Capture the cell that displays the provided text and extract its [X, Y] central coordinate. 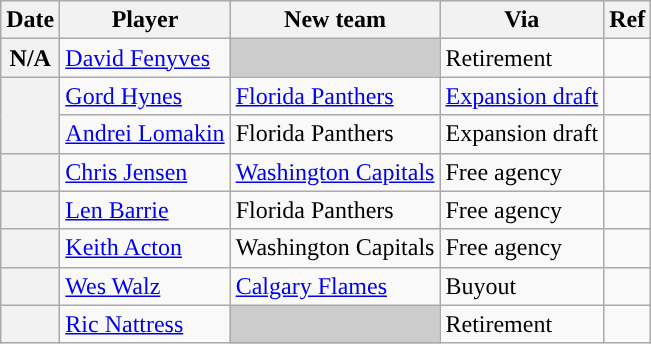
David Fenyves [145, 58]
N/A [30, 58]
Ric Nattress [145, 324]
Len Barrie [145, 210]
New team [335, 20]
Ref [628, 20]
Player [145, 20]
Chris Jensen [145, 172]
Calgary Flames [335, 286]
Via [522, 20]
Date [30, 20]
Gord Hynes [145, 96]
Wes Walz [145, 286]
Buyout [522, 286]
Andrei Lomakin [145, 134]
Keith Acton [145, 248]
